Search for the cell housing the specified text and yield its (X, Y) center coordinate. 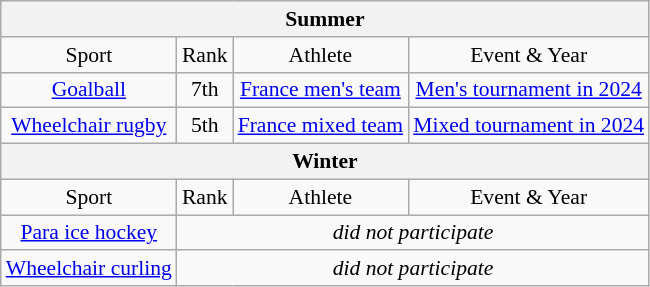
Wheelchair curling (89, 269)
Goalball (89, 90)
Mixed tournament in 2024 (528, 126)
5th (205, 126)
Summer (325, 19)
Men's tournament in 2024 (528, 90)
France men's team (321, 90)
7th (205, 90)
Winter (325, 162)
Para ice hockey (89, 233)
Wheelchair rugby (89, 126)
France mixed team (321, 126)
